Scan for the cell matching the given text and deliver its [X, Y] coordinate at center. 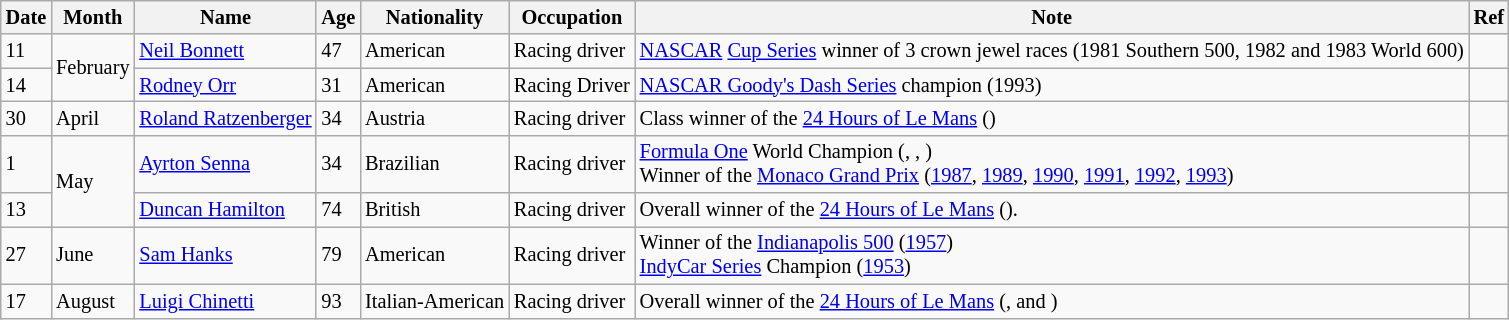
31 [338, 85]
Neil Bonnett [225, 51]
Age [338, 17]
Overall winner of the 24 Hours of Le Mans (, and ) [1052, 301]
June [92, 255]
Brazilian [434, 164]
Month [92, 17]
Note [1052, 17]
Ayrton Senna [225, 164]
14 [26, 85]
93 [338, 301]
47 [338, 51]
Duncan Hamilton [225, 210]
Austria [434, 118]
13 [26, 210]
NASCAR Cup Series winner of 3 crown jewel races (1981 Southern 500, 1982 and 1983 World 600) [1052, 51]
Overall winner of the 24 Hours of Le Mans (). [1052, 210]
Italian-American [434, 301]
Luigi Chinetti [225, 301]
Roland Ratzenberger [225, 118]
Rodney Orr [225, 85]
1 [26, 164]
30 [26, 118]
February [92, 68]
79 [338, 255]
Formula One World Champion (, , )Winner of the Monaco Grand Prix (1987, 1989, 1990, 1991, 1992, 1993) [1052, 164]
11 [26, 51]
August [92, 301]
Class winner of the 24 Hours of Le Mans () [1052, 118]
British [434, 210]
Sam Hanks [225, 255]
Ref [1489, 17]
Winner of the Indianapolis 500 (1957)IndyCar Series Champion (1953) [1052, 255]
May [92, 180]
Date [26, 17]
Name [225, 17]
Nationality [434, 17]
NASCAR Goody's Dash Series champion (1993) [1052, 85]
April [92, 118]
74 [338, 210]
Occupation [572, 17]
27 [26, 255]
17 [26, 301]
Racing Driver [572, 85]
